Extract the [X, Y] coordinate from the center of the cell holding the provided text.  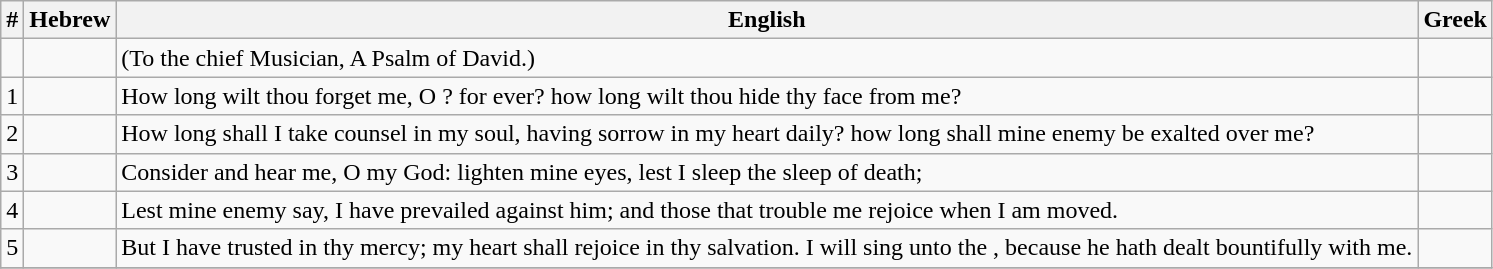
Lest mine enemy say, I have prevailed against him; and those that trouble me rejoice when I am moved. [767, 210]
Greek [1456, 20]
How long shall I take counsel in my soul, having sorrow in my heart daily? how long shall mine enemy be exalted over me? [767, 134]
# [12, 20]
1 [12, 96]
3 [12, 172]
How long wilt thou forget me, O ? for ever? how long wilt thou hide thy face from me? [767, 96]
But I have trusted in thy mercy; my heart shall rejoice in thy salvation. I will sing unto the , because he hath dealt bountifully with me. [767, 248]
5 [12, 248]
4 [12, 210]
Consider and hear me, O my God: lighten mine eyes, lest I sleep the sleep of death; [767, 172]
(To the chief Musician, A Psalm of David.) [767, 58]
English [767, 20]
Hebrew [70, 20]
2 [12, 134]
